From the cell containing the given text, extract its center point as (x, y) coordinate. 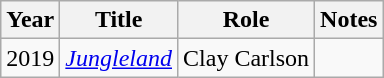
Title (119, 20)
Clay Carlson (246, 58)
Role (246, 20)
Jungleland (119, 58)
2019 (30, 58)
Notes (349, 20)
Year (30, 20)
